Identify which cell holds the provided text, then report its [X, Y] central coordinate. 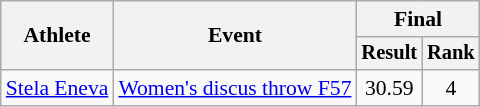
4 [451, 88]
Final [418, 19]
Rank [451, 54]
30.59 [390, 88]
Result [390, 54]
Athlete [58, 36]
Women's discus throw F57 [234, 88]
Stela Eneva [58, 88]
Event [234, 36]
